Pinpoint the cell where the given text exists, returning its (X, Y) midpoint coordinate. 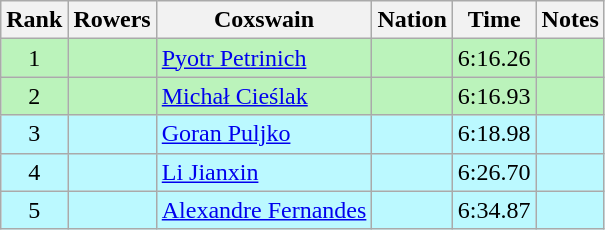
Notes (570, 20)
3 (34, 134)
Li Jianxin (264, 172)
6:18.98 (494, 134)
6:16.26 (494, 58)
6:16.93 (494, 96)
6:26.70 (494, 172)
Time (494, 20)
Coxswain (264, 20)
4 (34, 172)
1 (34, 58)
Rowers (112, 20)
6:34.87 (494, 210)
Michał Cieślak (264, 96)
Nation (412, 20)
Rank (34, 20)
2 (34, 96)
Alexandre Fernandes (264, 210)
Pyotr Petrinich (264, 58)
5 (34, 210)
Goran Puljko (264, 134)
